Detect which cell encompasses the target text, then output its (x, y) center coordinate. 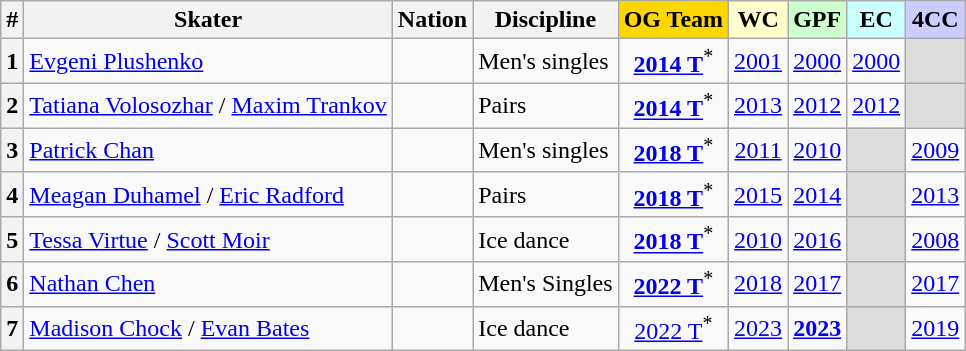
Skater (208, 20)
2015 (758, 194)
2018 (758, 284)
Discipline (546, 20)
Meagan Duhamel / Eric Radford (208, 194)
WC (758, 20)
2001 (758, 62)
5 (12, 240)
Tessa Virtue / Scott Moir (208, 240)
Madison Chock / Evan Bates (208, 328)
Patrick Chan (208, 150)
2014 (818, 194)
3 (12, 150)
2011 (758, 150)
2008 (936, 240)
EC (876, 20)
Nation (432, 20)
2 (12, 106)
2016 (818, 240)
4CC (936, 20)
6 (12, 284)
Nathan Chen (208, 284)
4 (12, 194)
GPF (818, 20)
Tatiana Volosozhar / Maxim Trankov (208, 106)
2009 (936, 150)
Men's Singles (546, 284)
# (12, 20)
Evgeni Plushenko (208, 62)
OG Team (673, 20)
1 (12, 62)
7 (12, 328)
2019 (936, 328)
